From the cell containing the given text, extract its center point as [x, y] coordinate. 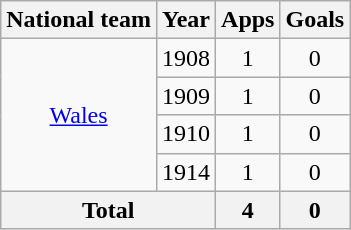
Wales [79, 115]
Year [186, 20]
1914 [186, 172]
Goals [315, 20]
4 [248, 210]
Total [108, 210]
Apps [248, 20]
1908 [186, 58]
1909 [186, 96]
1910 [186, 134]
National team [79, 20]
